Find where the given text appears and provide that cell's center as (x, y) coordinate. 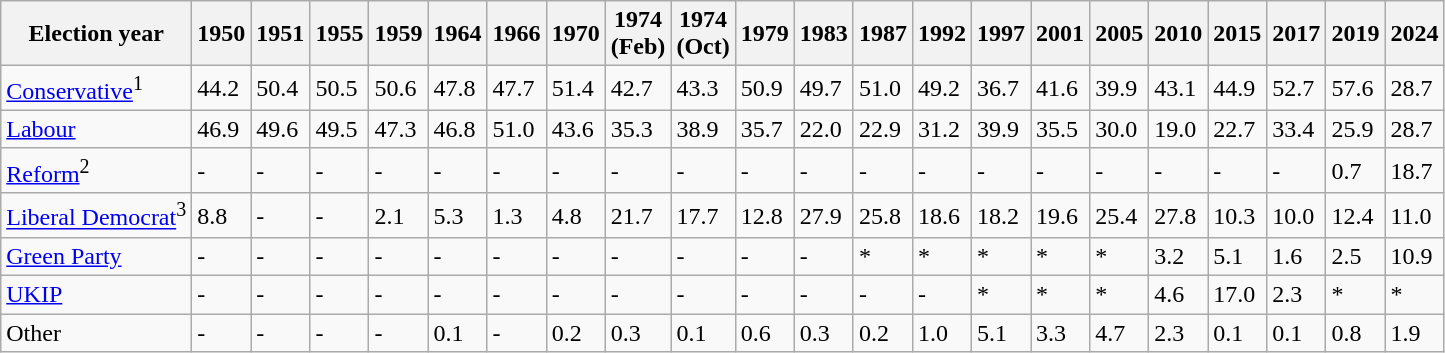
17.0 (1238, 295)
1966 (516, 34)
3.2 (1178, 257)
1964 (458, 34)
31.2 (942, 129)
Reform2 (96, 170)
2010 (1178, 34)
1.9 (1414, 333)
17.7 (703, 216)
47.8 (458, 88)
50.5 (340, 88)
30.0 (1120, 129)
33.4 (1296, 129)
12.8 (764, 216)
8.8 (222, 216)
1974(Oct) (703, 34)
18.6 (942, 216)
10.0 (1296, 216)
51.4 (576, 88)
22.7 (1238, 129)
44.9 (1238, 88)
43.6 (576, 129)
1951 (280, 34)
1.3 (516, 216)
25.4 (1120, 216)
46.8 (458, 129)
44.2 (222, 88)
49.2 (942, 88)
19.0 (1178, 129)
10.3 (1238, 216)
50.6 (398, 88)
1992 (942, 34)
Liberal Democrat3 (96, 216)
4.6 (1178, 295)
35.5 (1060, 129)
3.3 (1060, 333)
25.9 (1356, 129)
50.9 (764, 88)
1.0 (942, 333)
22.0 (824, 129)
0.6 (764, 333)
1970 (576, 34)
2001 (1060, 34)
2.1 (398, 216)
35.7 (764, 129)
1987 (882, 34)
2017 (1296, 34)
49.7 (824, 88)
11.0 (1414, 216)
2015 (1238, 34)
1955 (340, 34)
25.8 (882, 216)
52.7 (1296, 88)
4.8 (576, 216)
0.7 (1356, 170)
35.3 (638, 129)
38.9 (703, 129)
1950 (222, 34)
5.3 (458, 216)
22.9 (882, 129)
Other (96, 333)
UKIP (96, 295)
19.6 (1060, 216)
41.6 (1060, 88)
1.6 (1296, 257)
42.7 (638, 88)
Conservative1 (96, 88)
27.8 (1178, 216)
47.7 (516, 88)
36.7 (1002, 88)
18.7 (1414, 170)
1983 (824, 34)
57.6 (1356, 88)
47.3 (398, 129)
2019 (1356, 34)
2024 (1414, 34)
10.9 (1414, 257)
43.1 (1178, 88)
2.5 (1356, 257)
1974(Feb) (638, 34)
49.5 (340, 129)
0.8 (1356, 333)
49.6 (280, 129)
Green Party (96, 257)
1979 (764, 34)
1997 (1002, 34)
43.3 (703, 88)
2005 (1120, 34)
12.4 (1356, 216)
46.9 (222, 129)
27.9 (824, 216)
4.7 (1120, 333)
Election year (96, 34)
50.4 (280, 88)
1959 (398, 34)
18.2 (1002, 216)
Labour (96, 129)
21.7 (638, 216)
